Return [x, y] of the center of cell containing provided text 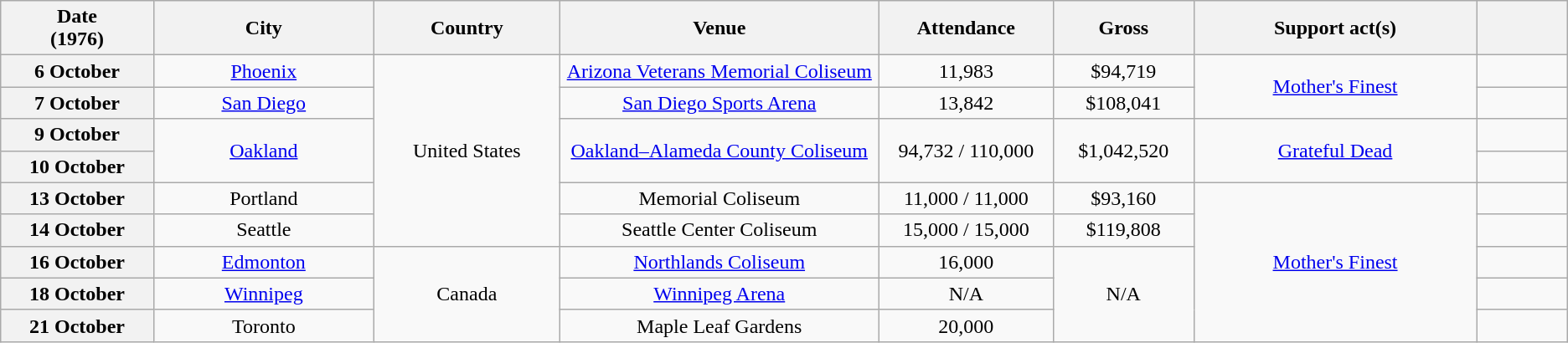
20,000 [966, 325]
$1,042,520 [1123, 151]
Grateful Dead [1335, 151]
10 October [77, 166]
Toronto [263, 325]
Attendance [966, 28]
Date(1976) [77, 28]
Seattle [263, 230]
Venue [719, 28]
Oakland–Alameda County Coliseum [719, 151]
Canada [467, 294]
Portland [263, 198]
San Diego Sports Arena [719, 103]
Oakland [263, 151]
Northlands Coliseum [719, 262]
City [263, 28]
Memorial Coliseum [719, 198]
9 October [77, 135]
16 October [77, 262]
18 October [77, 294]
San Diego [263, 103]
Phoenix [263, 71]
$119,808 [1123, 230]
$94,719 [1123, 71]
11,000 / 11,000 [966, 198]
7 October [77, 103]
Edmonton [263, 262]
Support act(s) [1335, 28]
Winnipeg [263, 294]
13,842 [966, 103]
14 October [77, 230]
Country [467, 28]
21 October [77, 325]
Arizona Veterans Memorial Coliseum [719, 71]
Seattle Center Coliseum [719, 230]
13 October [77, 198]
94,732 / 110,000 [966, 151]
16,000 [966, 262]
$108,041 [1123, 103]
$93,160 [1123, 198]
15,000 / 15,000 [966, 230]
11,983 [966, 71]
United States [467, 151]
Maple Leaf Gardens [719, 325]
Winnipeg Arena [719, 294]
Gross [1123, 28]
6 October [77, 71]
